Pinpoint the cell where the given text exists, returning its (X, Y) midpoint coordinate. 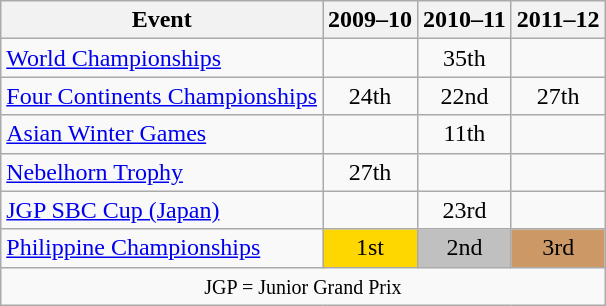
Four Continents Championships (162, 96)
24th (370, 96)
23rd (465, 210)
11th (465, 134)
35th (465, 58)
Event (162, 20)
2011–12 (558, 20)
Nebelhorn Trophy (162, 172)
Asian Winter Games (162, 134)
World Championships (162, 58)
1st (370, 248)
3rd (558, 248)
2nd (465, 248)
2009–10 (370, 20)
2010–11 (465, 20)
JGP SBC Cup (Japan) (162, 210)
JGP = Junior Grand Prix (303, 286)
Philippine Championships (162, 248)
22nd (465, 96)
